Extract the [X, Y] coordinate from the center of the cell holding the provided text.  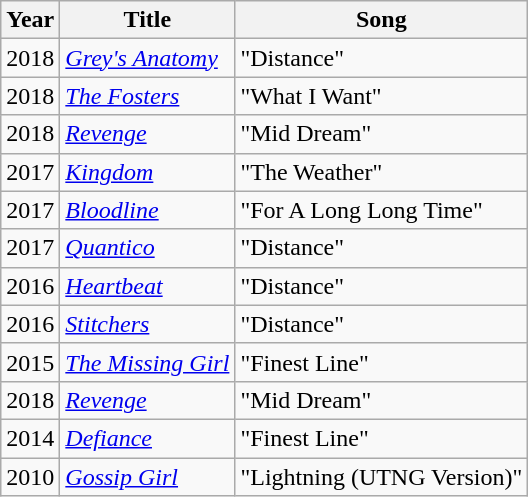
Defiance [148, 438]
2010 [30, 477]
Year [30, 20]
Heartbeat [148, 286]
Bloodline [148, 210]
"The Weather" [382, 172]
2015 [30, 362]
Title [148, 20]
Stitchers [148, 324]
"For A Long Long Time" [382, 210]
Kingdom [148, 172]
2014 [30, 438]
"What I Want" [382, 96]
Grey's Anatomy [148, 58]
"Lightning (UTNG Version)" [382, 477]
Song [382, 20]
Gossip Girl [148, 477]
Quantico [148, 248]
The Missing Girl [148, 362]
The Fosters [148, 96]
